For the text-containing cell, return its midpoint in [x, y] coordinate format. 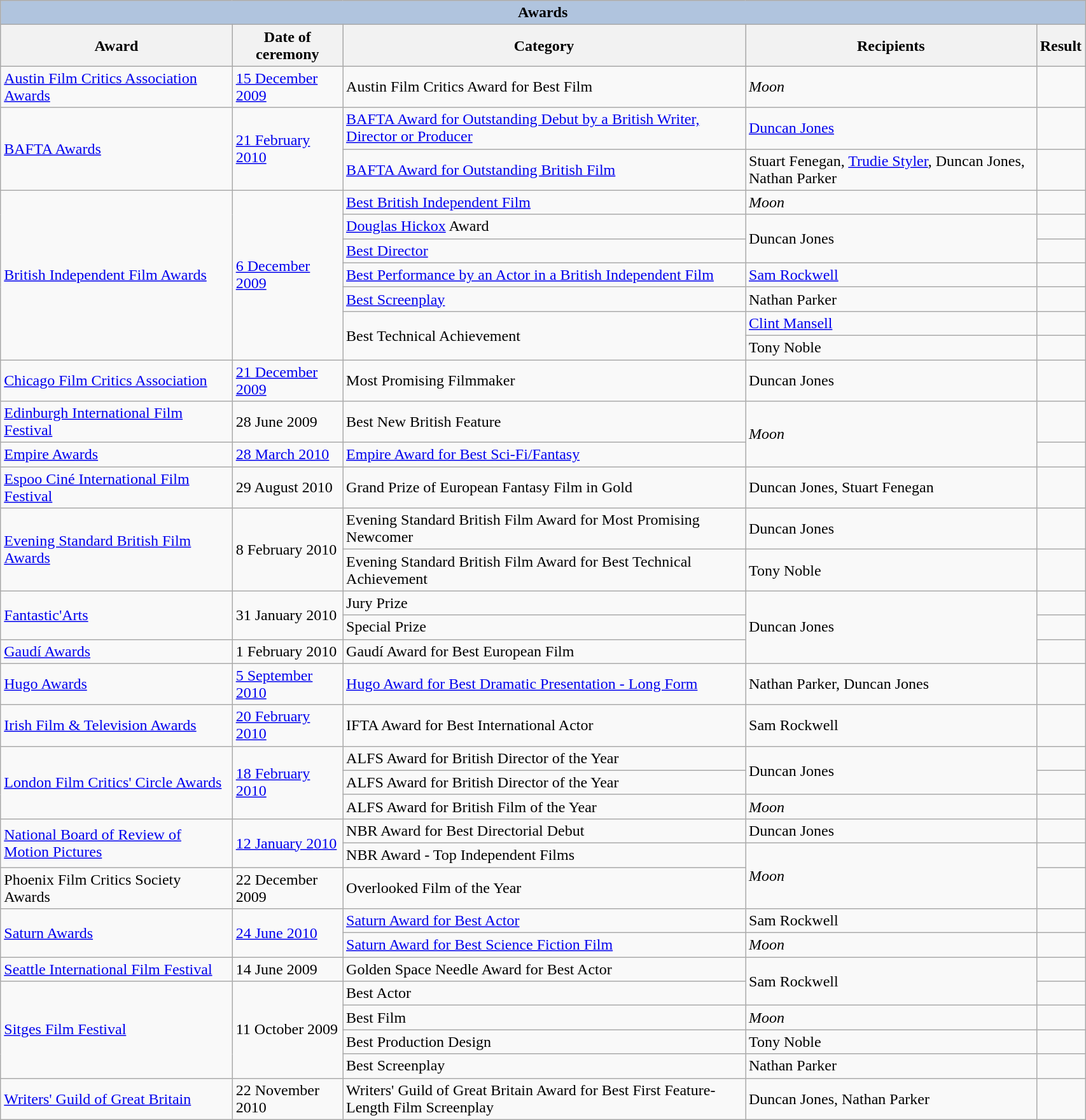
21 February 2010 [288, 149]
Saturn Awards [116, 933]
Saturn Award for Best Actor [545, 921]
Douglas Hickox Award [545, 226]
ALFS Award for British Film of the Year [545, 806]
Seattle International Film Festival [116, 969]
Best Actor [545, 993]
Best Performance by an Actor in a British Independent Film [545, 275]
Espoo Ciné International Film Festival [116, 487]
Empire Awards [116, 455]
Most Promising Filmmaker [545, 380]
Hugo Awards [116, 684]
Duncan Jones, Stuart Fenegan [891, 487]
21 December 2009 [288, 380]
Best British Independent Film [545, 202]
28 March 2010 [288, 455]
Phoenix Film Critics Society Awards [116, 888]
Best Production Design [545, 1042]
28 June 2009 [288, 422]
Austin Film Critics Award for Best Film [545, 86]
14 June 2009 [288, 969]
Best Film [545, 1018]
Overlooked Film of the Year [545, 888]
BAFTA Award for Outstanding British Film [545, 169]
Writers' Guild of Great Britain Award for Best First Feature-Length Film Screenplay [545, 1099]
22 December 2009 [288, 888]
29 August 2010 [288, 487]
Category [545, 46]
Clint Mansell [891, 323]
Gaudí Award for Best European Film [545, 651]
20 February 2010 [288, 725]
24 June 2010 [288, 933]
Duncan Jones, Nathan Parker [891, 1099]
15 December 2009 [288, 86]
Gaudí Awards [116, 651]
5 September 2010 [288, 684]
Edinburgh International Film Festival [116, 422]
Special Prize [545, 627]
8 February 2010 [288, 550]
Best New British Feature [545, 422]
6 December 2009 [288, 275]
NBR Award - Top Independent Films [545, 855]
Date of ceremony [288, 46]
Evening Standard British Film Awards [116, 550]
IFTA Award for Best International Actor [545, 725]
BAFTA Award for Outstanding Debut by a British Writer, Director or Producer [545, 128]
Best Technical Achievement [545, 335]
Result [1061, 46]
Hugo Award for Best Dramatic Presentation - Long Form [545, 684]
Chicago Film Critics Association [116, 380]
18 February 2010 [288, 782]
British Independent Film Awards [116, 275]
31 January 2010 [288, 615]
Evening Standard British Film Award for Best Technical Achievement [545, 570]
National Board of Review of Motion Pictures [116, 843]
Nathan Parker, Duncan Jones [891, 684]
Grand Prize of European Fantasy Film in Gold [545, 487]
Writers' Guild of Great Britain [116, 1099]
22 November 2010 [288, 1099]
11 October 2009 [288, 1030]
Stuart Fenegan, Trudie Styler, Duncan Jones, Nathan Parker [891, 169]
Empire Award for Best Sci-Fi/Fantasy [545, 455]
Awards [543, 13]
Golden Space Needle Award for Best Actor [545, 969]
London Film Critics' Circle Awards [116, 782]
NBR Award for Best Directorial Debut [545, 831]
Evening Standard British Film Award for Most Promising Newcomer [545, 529]
Best Director [545, 251]
Saturn Award for Best Science Fiction Film [545, 945]
Sitges Film Festival [116, 1030]
BAFTA Awards [116, 149]
Irish Film & Television Awards [116, 725]
1 February 2010 [288, 651]
Award [116, 46]
Austin Film Critics Association Awards [116, 86]
Fantastic'Arts [116, 615]
Recipients [891, 46]
Jury Prize [545, 603]
12 January 2010 [288, 843]
